Scan for the cell matching the given text and deliver its (x, y) coordinate at center. 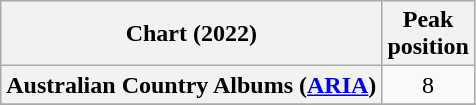
8 (428, 85)
Peak position (428, 34)
Chart (2022) (192, 34)
Australian Country Albums (ARIA) (192, 85)
